Pinpoint the cell where the given text exists, returning its [x, y] midpoint coordinate. 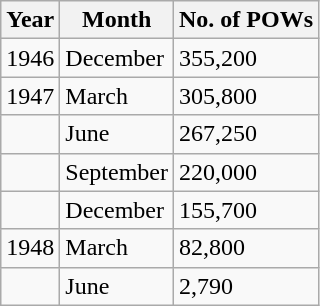
No. of POWs [246, 20]
Year [30, 20]
1946 [30, 58]
220,000 [246, 172]
September [117, 172]
Month [117, 20]
267,250 [246, 134]
1947 [30, 96]
2,790 [246, 286]
355,200 [246, 58]
155,700 [246, 210]
305,800 [246, 96]
82,800 [246, 248]
1948 [30, 248]
